Detect which cell encompasses the target text, then output its [X, Y] center coordinate. 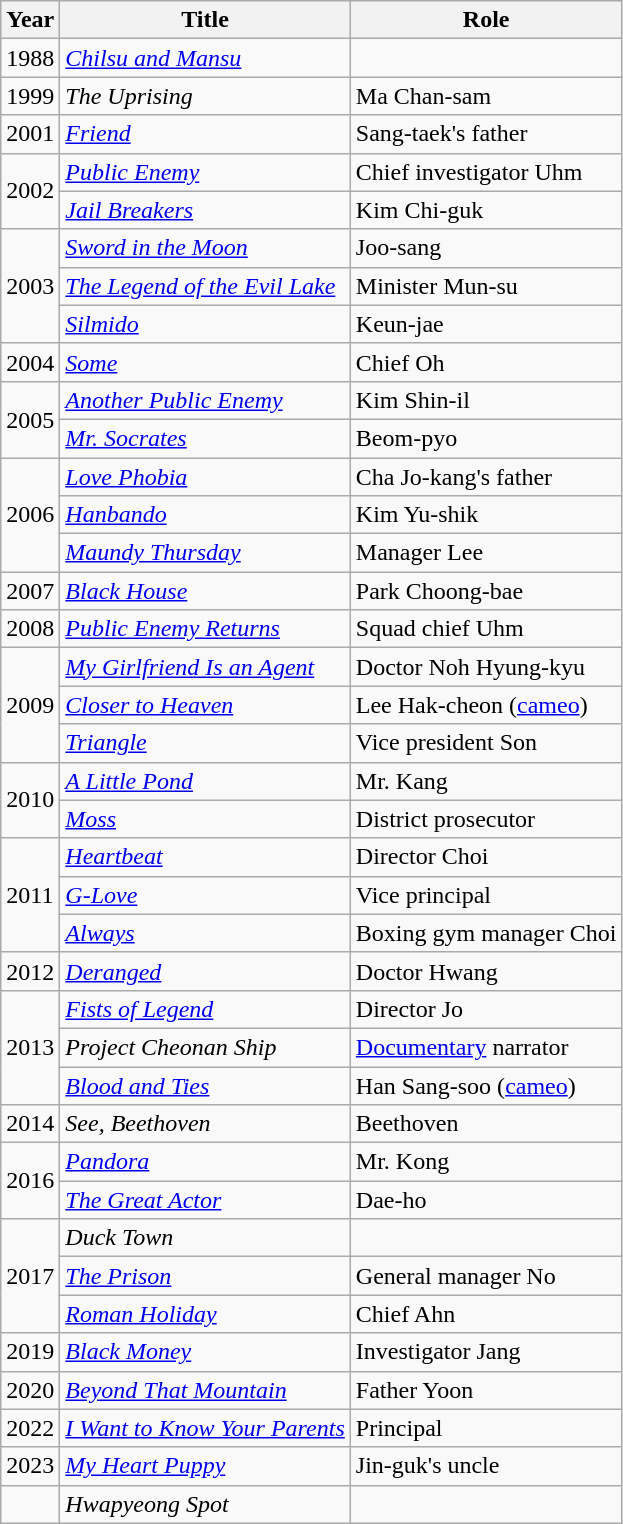
2008 [30, 629]
Title [205, 20]
My Girlfriend Is an Agent [205, 667]
Manager Lee [486, 553]
Public Enemy Returns [205, 629]
2004 [30, 362]
2017 [30, 1276]
Pandora [205, 1162]
Doctor Hwang [486, 971]
Documentary narrator [486, 1047]
Han Sang-soo (cameo) [486, 1085]
G-Love [205, 895]
Jin-guk's uncle [486, 1466]
2005 [30, 419]
Doctor Noh Hyung-kyu [486, 667]
The Great Actor [205, 1200]
Always [205, 933]
2007 [30, 591]
Hanbando [205, 515]
The Prison [205, 1276]
Director Choi [486, 857]
Vice principal [486, 895]
Dae-ho [486, 1200]
My Heart Puppy [205, 1466]
Beethoven [486, 1124]
The Legend of the Evil Lake [205, 286]
I Want to Know Your Parents [205, 1428]
Black Money [205, 1352]
Vice president Son [486, 743]
Project Cheonan Ship [205, 1047]
2011 [30, 895]
Kim Chi-guk [486, 210]
2022 [30, 1428]
2009 [30, 705]
Closer to Heaven [205, 705]
Sword in the Moon [205, 248]
Mr. Kang [486, 781]
2019 [30, 1352]
Park Choong-bae [486, 591]
Fists of Legend [205, 1009]
Triangle [205, 743]
Kim Shin-il [486, 400]
Principal [486, 1428]
Mr. Kong [486, 1162]
General manager No [486, 1276]
Role [486, 20]
Director Jo [486, 1009]
Beom-pyo [486, 438]
Father Yoon [486, 1390]
2014 [30, 1124]
Duck Town [205, 1238]
Moss [205, 819]
Love Phobia [205, 477]
District prosecutor [486, 819]
Lee Hak-cheon (cameo) [486, 705]
Silmido [205, 324]
2020 [30, 1390]
Joo-sang [486, 248]
Black House [205, 591]
The Uprising [205, 96]
Keun-jae [486, 324]
Beyond That Mountain [205, 1390]
Maundy Thursday [205, 553]
See, Beethoven [205, 1124]
Investigator Jang [486, 1352]
1988 [30, 58]
2006 [30, 515]
Squad chief Uhm [486, 629]
1999 [30, 96]
Roman Holiday [205, 1314]
Year [30, 20]
Jail Breakers [205, 210]
Cha Jo-kang's father [486, 477]
Ma Chan-sam [486, 96]
Mr. Socrates [205, 438]
Some [205, 362]
Hwapyeong Spot [205, 1504]
Chilsu and Mansu [205, 58]
2016 [30, 1181]
Chief Oh [486, 362]
Friend [205, 134]
Deranged [205, 971]
Chief Ahn [486, 1314]
Boxing gym manager Choi [486, 933]
2002 [30, 191]
2012 [30, 971]
2023 [30, 1466]
2010 [30, 800]
Chief investigator Uhm [486, 172]
2003 [30, 286]
Public Enemy [205, 172]
Another Public Enemy [205, 400]
Blood and Ties [205, 1085]
Minister Mun-su [486, 286]
Kim Yu-shik [486, 515]
Heartbeat [205, 857]
2013 [30, 1047]
Sang-taek's father [486, 134]
2001 [30, 134]
A Little Pond [205, 781]
